Detect which cell encompasses the target text, then output its (x, y) center coordinate. 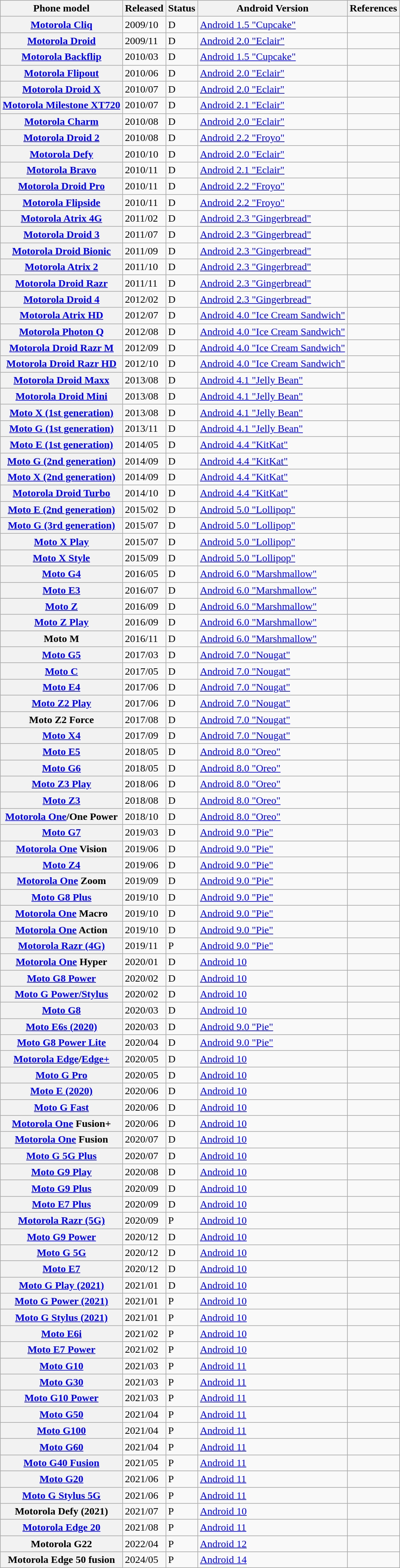
2011/07 (144, 235)
Moto G9 Play (62, 1172)
Moto G100 (62, 1430)
Motorola Droid Maxx (62, 380)
Motorola Droid Bionic (62, 251)
Motorola One Vision (62, 849)
Moto G Fast (62, 1107)
Moto G50 (62, 1414)
Moto G Stylus 5G (62, 1495)
Moto G Pro (62, 1075)
Moto G 5G Plus (62, 1156)
Motorola Milestone XT720 (62, 105)
Moto E7 (62, 1269)
Moto Z (62, 606)
Moto E4 (62, 687)
Moto G (1st generation) (62, 428)
Motorola Droid 4 (62, 299)
Moto Z Play (62, 622)
2016/07 (144, 590)
Moto G (2nd generation) (62, 461)
2019/03 (144, 833)
Motorola Droid Razr (62, 283)
Moto G7 (62, 833)
Moto G6 (62, 768)
Motorola Droid Mini (62, 396)
2021/05 (144, 1463)
2022/04 (144, 1544)
2020/01 (144, 962)
Released (144, 8)
Moto G Stylus (2021) (62, 1317)
Moto G20 (62, 1479)
2024/05 (144, 1560)
Motorola Atrix 4G (62, 219)
References (374, 8)
Moto E (2nd generation) (62, 510)
Motorola Backflip (62, 57)
Moto E6s (2020) (62, 1027)
Moto E3 (62, 590)
2011/09 (144, 251)
Phone model (62, 8)
Motorola Razr (5G) (62, 1220)
Android 12 (273, 1544)
Moto G Power/Stylus (62, 994)
Motorola One Macro (62, 913)
2020/04 (144, 1043)
Moto G9 Power (62, 1237)
Moto E (1st generation) (62, 445)
Android Version (273, 8)
2017/09 (144, 736)
Moto Z3 (62, 800)
Moto E5 (62, 752)
2012/02 (144, 299)
Motorola Edge 50 fusion (62, 1560)
Moto G 5G (62, 1253)
2020/08 (144, 1172)
2010/10 (144, 154)
2021/07 (144, 1512)
Moto Z2 Play (62, 703)
2014/05 (144, 445)
2017/05 (144, 671)
Moto E (2020) (62, 1091)
2018/08 (144, 800)
2021/08 (144, 1528)
Motorola Droid 2 (62, 138)
Moto G5 (62, 655)
2017/03 (144, 655)
Motorola Droid Razr HD (62, 364)
Moto X4 (62, 736)
Motorola Droid Turbo (62, 493)
2009/10 (144, 25)
Moto G Play (2021) (62, 1285)
Moto G8 Power Lite (62, 1043)
2015/09 (144, 558)
Motorola One/One Power (62, 816)
Status (182, 8)
2010/06 (144, 73)
Motorola Droid Pro (62, 186)
2018/10 (144, 816)
2015/02 (144, 510)
Moto C (62, 671)
Motorola Defy (2021) (62, 1512)
2017/08 (144, 720)
Motorola Flipout (62, 73)
Motorola One Zoom (62, 881)
Motorola Razr (4G) (62, 946)
Moto G40 Fusion (62, 1463)
Motorola One Fusion (62, 1140)
Moto G9 Plus (62, 1188)
2010/03 (144, 57)
2016/11 (144, 639)
Motorola Flipside (62, 203)
Moto G10 Power (62, 1398)
Moto G (3rd generation) (62, 526)
Motorola Bravo (62, 170)
2012/08 (144, 332)
2019/09 (144, 881)
2012/07 (144, 315)
2012/10 (144, 364)
Moto Z4 (62, 865)
Moto X Play (62, 542)
Moto Z2 Force (62, 720)
Moto G8 (62, 1011)
2011/11 (144, 283)
2012/09 (144, 348)
Moto X Style (62, 558)
Motorola Photon Q (62, 332)
Moto G8 Plus (62, 897)
Motorola Droid (62, 41)
Moto E7 Power (62, 1350)
Moto X (1st generation) (62, 412)
Motorola G22 (62, 1544)
Android 14 (273, 1560)
Moto G4 (62, 574)
Motorola Droid 3 (62, 235)
Moto G8 Power (62, 978)
2011/10 (144, 267)
Motorola One Fusion+ (62, 1123)
Motorola Atrix HD (62, 315)
Motorola Charm (62, 121)
Motorola Cliq (62, 25)
2018/06 (144, 784)
Moto E7 Plus (62, 1204)
Moto G Power (2021) (62, 1301)
Motorola Droid Razr M (62, 348)
Motorola Defy (62, 154)
Moto Z3 Play (62, 784)
2009/11 (144, 41)
Moto E6i (62, 1334)
2014/10 (144, 493)
2019/11 (144, 946)
Moto X (2nd generation) (62, 477)
Moto G30 (62, 1382)
2016/05 (144, 574)
2011/02 (144, 219)
Moto G10 (62, 1366)
Motorola One Action (62, 929)
Motorola One Hyper (62, 962)
Moto G60 (62, 1447)
Motorola Edge 20 (62, 1528)
Motorola Droid X (62, 89)
Motorola Atrix 2 (62, 267)
Motorola Edge/Edge+ (62, 1059)
2013/11 (144, 428)
Moto M (62, 639)
